Extract the [x, y] coordinate from the center of the cell holding the provided text.  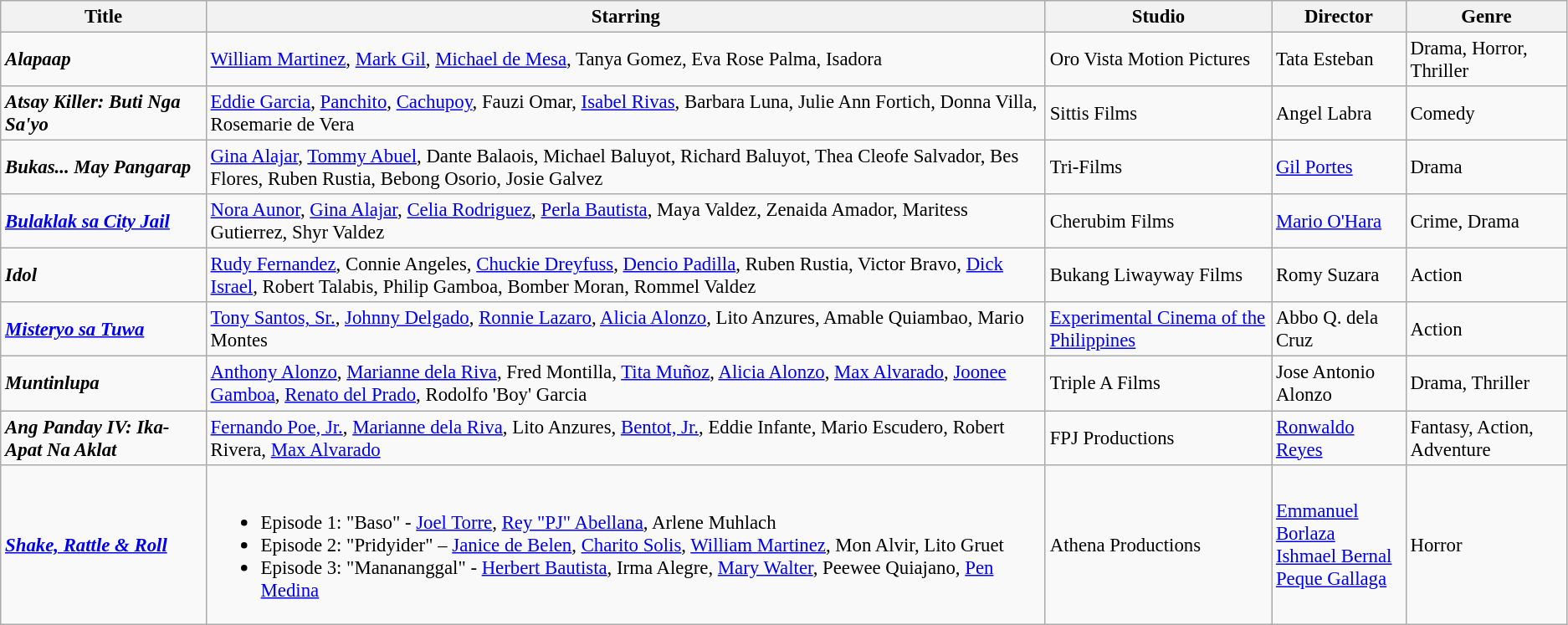
Athena Productions [1158, 544]
Romy Suzara [1339, 276]
Fantasy, Action, Adventure [1486, 438]
Muntinlupa [104, 383]
Drama, Horror, Thriller [1486, 60]
Eddie Garcia, Panchito, Cachupoy, Fauzi Omar, Isabel Rivas, Barbara Luna, Julie Ann Fortich, Donna Villa, Rosemarie de Vera [626, 114]
Abbo Q. dela Cruz [1339, 330]
Tata Esteban [1339, 60]
Ang Panday IV: Ika-Apat Na Aklat [104, 438]
Mario O'Hara [1339, 221]
Alapaap [104, 60]
Bulaklak sa City Jail [104, 221]
Angel Labra [1339, 114]
Bukang Liwayway Films [1158, 276]
Misteryo sa Tuwa [104, 330]
Cherubim Films [1158, 221]
Emmanuel BorlazaIshmael BernalPeque Gallaga [1339, 544]
William Martinez, Mark Gil, Michael de Mesa, Tanya Gomez, Eva Rose Palma, Isadora [626, 60]
Atsay Killer: Buti Nga Sa'yo [104, 114]
Shake, Rattle & Roll [104, 544]
Crime, Drama [1486, 221]
Drama [1486, 167]
FPJ Productions [1158, 438]
Sittis Films [1158, 114]
Studio [1158, 17]
Fernando Poe, Jr., Marianne dela Riva, Lito Anzures, Bentot, Jr., Eddie Infante, Mario Escudero, Robert Rivera, Max Alvarado [626, 438]
Nora Aunor, Gina Alajar, Celia Rodriguez, Perla Bautista, Maya Valdez, Zenaida Amador, Maritess Gutierrez, Shyr Valdez [626, 221]
Anthony Alonzo, Marianne dela Riva, Fred Montilla, Tita Muñoz, Alicia Alonzo, Max Alvarado, Joonee Gamboa, Renato del Prado, Rodolfo 'Boy' Garcia [626, 383]
Oro Vista Motion Pictures [1158, 60]
Drama, Thriller [1486, 383]
Bukas... May Pangarap [104, 167]
Ronwaldo Reyes [1339, 438]
Comedy [1486, 114]
Title [104, 17]
Jose Antonio Alonzo [1339, 383]
Experimental Cinema of the Philippines [1158, 330]
Idol [104, 276]
Genre [1486, 17]
Horror [1486, 544]
Triple A Films [1158, 383]
Tony Santos, Sr., Johnny Delgado, Ronnie Lazaro, Alicia Alonzo, Lito Anzures, Amable Quiambao, Mario Montes [626, 330]
Tri-Films [1158, 167]
Starring [626, 17]
Gil Portes [1339, 167]
Director [1339, 17]
